Determine the [X, Y] coordinate at the center of the cell enclosing the given text.  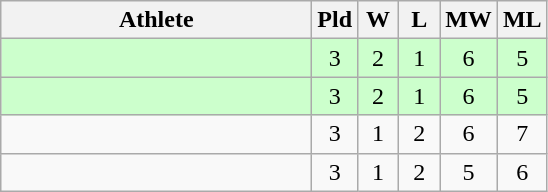
ML [522, 20]
Athlete [156, 20]
7 [522, 134]
Pld [335, 20]
W [378, 20]
L [420, 20]
MW [469, 20]
